Locate the cell with the specified text and output its [x, y] center coordinate. 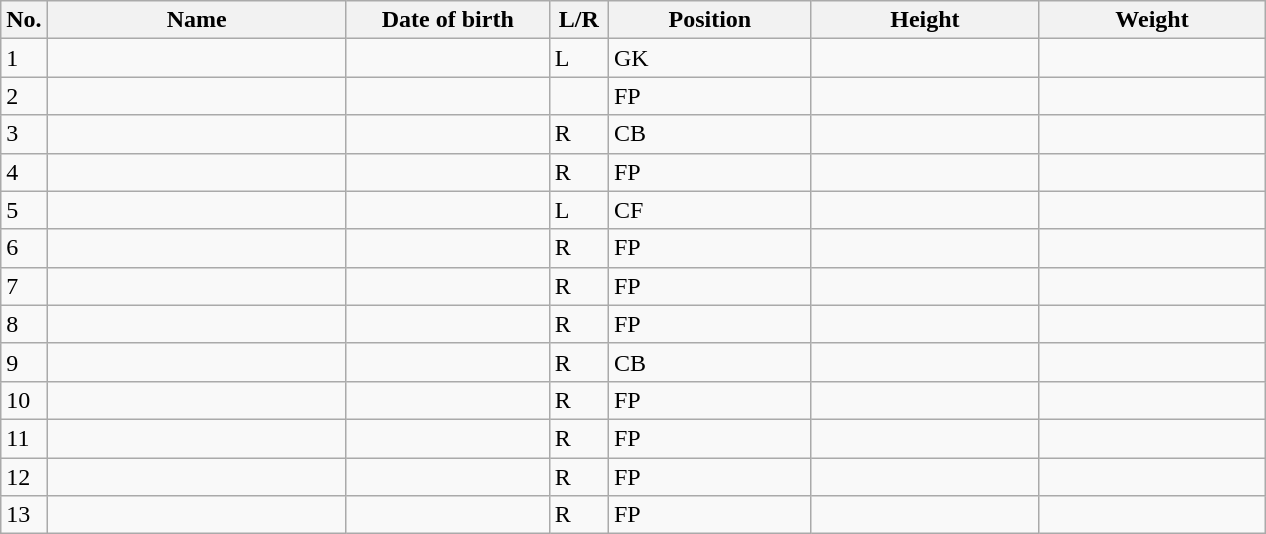
Height [924, 20]
7 [24, 286]
Date of birth [448, 20]
No. [24, 20]
2 [24, 96]
11 [24, 438]
1 [24, 58]
3 [24, 134]
13 [24, 515]
10 [24, 400]
L/R [578, 20]
Name [196, 20]
9 [24, 362]
Weight [1152, 20]
8 [24, 324]
4 [24, 172]
12 [24, 477]
CF [710, 210]
GK [710, 58]
5 [24, 210]
Position [710, 20]
6 [24, 248]
